Capture the cell that displays the provided text and extract its [x, y] central coordinate. 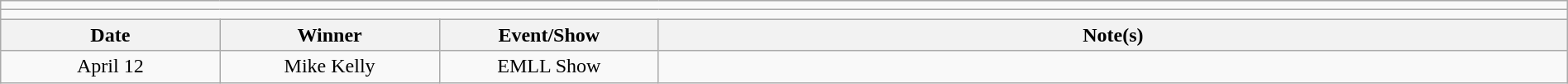
Date [111, 35]
April 12 [111, 67]
Winner [329, 35]
EMLL Show [549, 67]
Note(s) [1113, 35]
Event/Show [549, 35]
Mike Kelly [329, 67]
